Identify which cell holds the provided text, then report its [x, y] central coordinate. 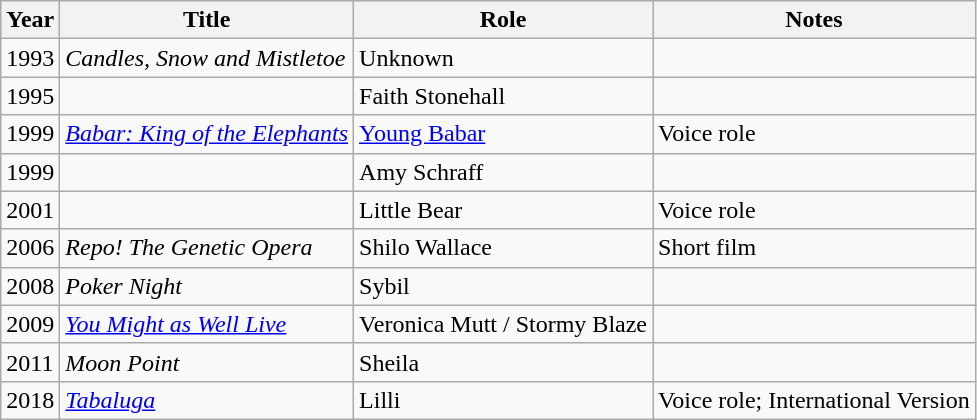
Little Bear [504, 210]
Young Babar [504, 134]
1995 [30, 96]
Faith Stonehall [504, 96]
2006 [30, 248]
Candles, Snow and Mistletoe [207, 58]
2001 [30, 210]
Sybil [504, 286]
Moon Point [207, 362]
Role [504, 20]
Tabaluga [207, 400]
Repo! The Genetic Opera [207, 248]
2008 [30, 286]
1993 [30, 58]
Poker Night [207, 286]
Title [207, 20]
Short film [814, 248]
Notes [814, 20]
2009 [30, 324]
Voice role; International Version [814, 400]
Amy Schraff [504, 172]
Shilo Wallace [504, 248]
Sheila [504, 362]
2018 [30, 400]
Year [30, 20]
You Might as Well Live [207, 324]
Veronica Mutt / Stormy Blaze [504, 324]
2011 [30, 362]
Lilli [504, 400]
Unknown [504, 58]
Babar: King of the Elephants [207, 134]
